Determine the (X, Y) coordinate at the center of the cell enclosing the given text.  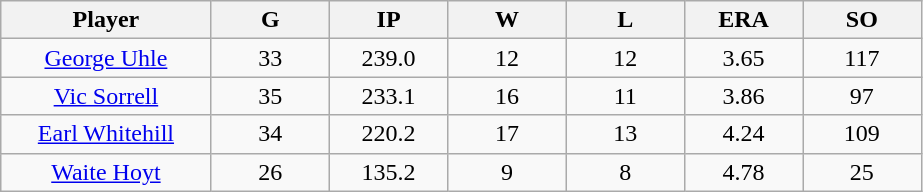
109 (862, 134)
135.2 (388, 172)
4.78 (743, 172)
IP (388, 20)
11 (625, 96)
9 (507, 172)
8 (625, 172)
33 (270, 58)
13 (625, 134)
ERA (743, 20)
17 (507, 134)
Player (106, 20)
L (625, 20)
97 (862, 96)
George Uhle (106, 58)
Vic Sorrell (106, 96)
W (507, 20)
G (270, 20)
3.65 (743, 58)
SO (862, 20)
3.86 (743, 96)
34 (270, 134)
4.24 (743, 134)
239.0 (388, 58)
16 (507, 96)
35 (270, 96)
220.2 (388, 134)
Earl Whitehill (106, 134)
117 (862, 58)
26 (270, 172)
25 (862, 172)
233.1 (388, 96)
Waite Hoyt (106, 172)
